Pinpoint the cell where the given text exists, returning its (X, Y) midpoint coordinate. 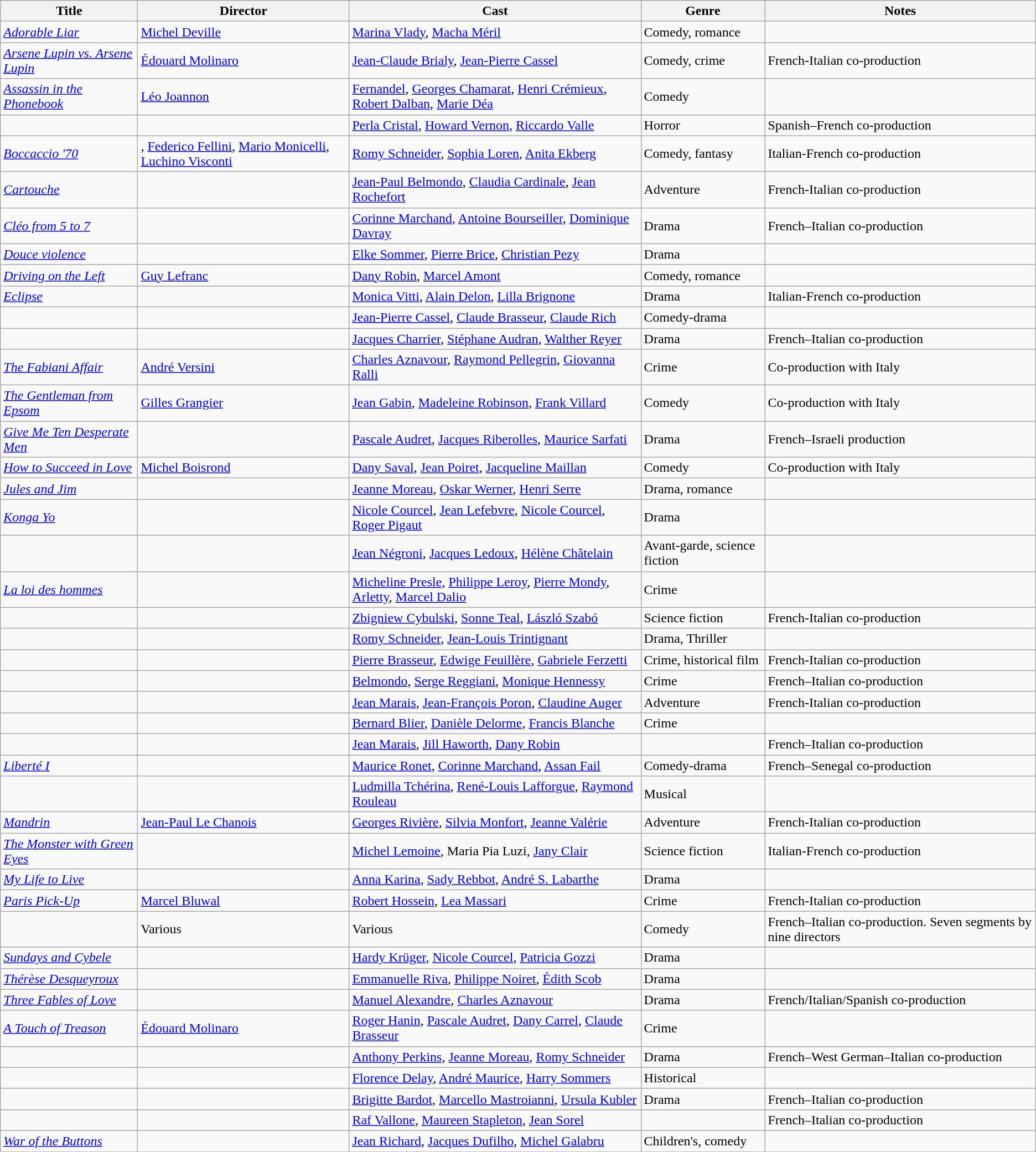
Jean-Paul Belmondo, Claudia Cardinale, Jean Rochefort (495, 189)
Paris Pick-Up (69, 901)
Michel Boisrond (244, 468)
The Fabiani Affair (69, 368)
Jean Richard, Jacques Dufilho, Michel Galabru (495, 1141)
My Life to Live (69, 880)
Emmanuelle Riva, Philippe Noiret, Édith Scob (495, 979)
Historical (703, 1078)
Genre (703, 11)
Zbigniew Cybulski, Sonne Teal, László Szabó (495, 618)
Jacques Charrier, Stéphane Audran, Walther Reyer (495, 338)
Assassin in the Phonebook (69, 96)
Dany Robin, Marcel Amont (495, 275)
Three Fables of Love (69, 1000)
Perla Cristal, Howard Vernon, Riccardo Valle (495, 125)
French–Italian co-production. Seven segments by nine directors (900, 929)
Eclipse (69, 296)
Gilles Grangier (244, 403)
Charles Aznavour, Raymond Pellegrin, Giovanna Ralli (495, 368)
Give Me Ten Desperate Men (69, 440)
Raf Vallone, Maureen Stapleton, Jean Sorel (495, 1120)
Liberté I (69, 766)
Micheline Presle, Philippe Leroy, Pierre Mondy, Arletty, Marcel Dalio (495, 589)
Florence Delay, André Maurice, Harry Sommers (495, 1078)
Marina Vlady, Macha Méril (495, 32)
Romy Schneider, Sophia Loren, Anita Ekberg (495, 154)
French–Israeli production (900, 440)
War of the Buttons (69, 1141)
Léo Joannon (244, 96)
Anna Karina, Sady Rebbot, André S. Labarthe (495, 880)
Romy Schneider, Jean-Louis Trintignant (495, 639)
Driving on the Left (69, 275)
Maurice Ronet, Corinne Marchand, Assan Fail (495, 766)
Konga Yo (69, 517)
Robert Hossein, Lea Massari (495, 901)
Jean Marais, Jean-François Poron, Claudine Auger (495, 702)
Avant-garde, science fiction (703, 554)
Nicole Courcel, Jean Lefebvre, Nicole Courcel, Roger Pigaut (495, 517)
Sundays and Cybele (69, 958)
Musical (703, 794)
French–West German–Italian co-production (900, 1057)
Corinne Marchand, Antoine Bourseiller, Dominique Davray (495, 226)
André Versini (244, 368)
Title (69, 11)
Ludmilla Tchérina, René-Louis Lafforgue, Raymond Rouleau (495, 794)
Spanish–French co-production (900, 125)
Drama, romance (703, 489)
How to Succeed in Love (69, 468)
Manuel Alexandre, Charles Aznavour (495, 1000)
Roger Hanin, Pascale Audret, Dany Carrel, Claude Brasseur (495, 1029)
Jean-Pierre Cassel, Claude Brasseur, Claude Rich (495, 317)
Georges Rivière, Silvia Monfort, Jeanne Valérie (495, 823)
Arsene Lupin vs. Arsene Lupin (69, 61)
Anthony Perkins, Jeanne Moreau, Romy Schneider (495, 1057)
Jean Marais, Jill Haworth, Dany Robin (495, 744)
Jean Négroni, Jacques Ledoux, Hélène Châtelain (495, 554)
La loi des hommes (69, 589)
Director (244, 11)
Elke Sommer, Pierre Brice, Christian Pezy (495, 254)
Monica Vitti, Alain Delon, Lilla Brignone (495, 296)
Pascale Audret, Jacques Riberolles, Maurice Sarfati (495, 440)
Guy Lefranc (244, 275)
Comedy, crime (703, 61)
Bernard Blier, Danièle Delorme, Francis Blanche (495, 723)
French/Italian/Spanish co-production (900, 1000)
Brigitte Bardot, Marcello Mastroianni, Ursula Kubler (495, 1099)
Dany Saval, Jean Poiret, Jacqueline Maillan (495, 468)
Fernandel, Georges Chamarat, Henri Crémieux, Robert Dalban, Marie Déa (495, 96)
Jules and Jim (69, 489)
Jean Gabin, Madeleine Robinson, Frank Villard (495, 403)
Boccaccio '70 (69, 154)
Jean-Paul Le Chanois (244, 823)
Mandrin (69, 823)
Jeanne Moreau, Oskar Werner, Henri Serre (495, 489)
Drama, Thriller (703, 639)
Jean-Claude Brialy, Jean-Pierre Cassel (495, 61)
Cartouche (69, 189)
Comedy, fantasy (703, 154)
The Gentleman from Epsom (69, 403)
Notes (900, 11)
Children's, comedy (703, 1141)
Thérèse Desqueyroux (69, 979)
Marcel Bluwal (244, 901)
Belmondo, Serge Reggiani, Monique Hennessy (495, 681)
Cast (495, 11)
Horror (703, 125)
Crime, historical film (703, 660)
Michel Deville (244, 32)
Cléo from 5 to 7 (69, 226)
A Touch of Treason (69, 1029)
Hardy Krüger, Nicole Courcel, Patricia Gozzi (495, 958)
Michel Lemoine, Maria Pia Luzi, Jany Clair (495, 851)
French–Senegal co-production (900, 766)
Douce violence (69, 254)
Adorable Liar (69, 32)
Pierre Brasseur, Edwige Feuillère, Gabriele Ferzetti (495, 660)
The Monster with Green Eyes (69, 851)
, Federico Fellini, Mario Monicelli, Luchino Visconti (244, 154)
